Extract the [X, Y] coordinate from the center of the cell holding the provided text.  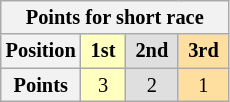
1 [203, 85]
3rd [203, 51]
3 [104, 85]
Position [41, 51]
Points [41, 85]
Points for short race [115, 17]
2nd [152, 51]
2 [152, 85]
1st [104, 51]
